Provide the [X, Y] coordinate of the cell's center where the given text is located.  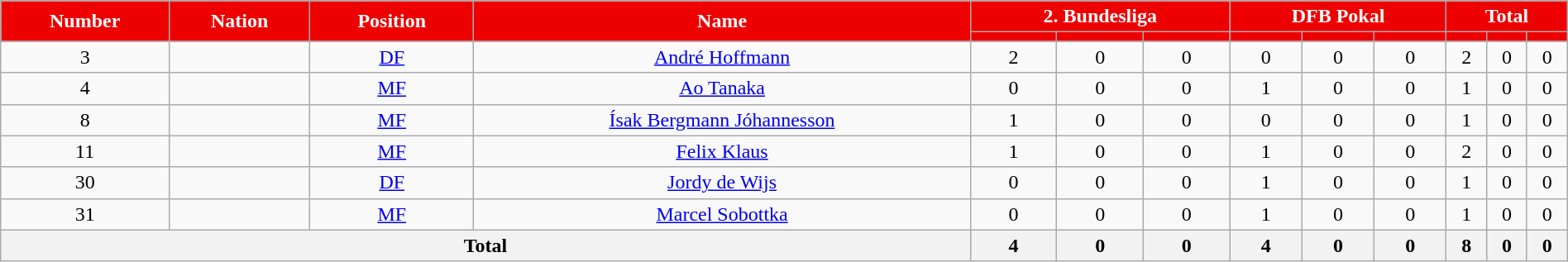
Ísak Bergmann Jóhannesson [722, 120]
Ao Tanaka [722, 88]
Number [85, 21]
Marcel Sobottka [722, 214]
Jordy de Wijs [722, 183]
DFB Pokal [1338, 17]
Position [392, 21]
30 [85, 183]
André Hoffmann [722, 57]
2. Bundesliga [1100, 17]
3 [85, 57]
11 [85, 151]
Nation [240, 21]
31 [85, 214]
Name [722, 21]
Felix Klaus [722, 151]
